Determine the [x, y] coordinate at the center of the cell enclosing the given text.  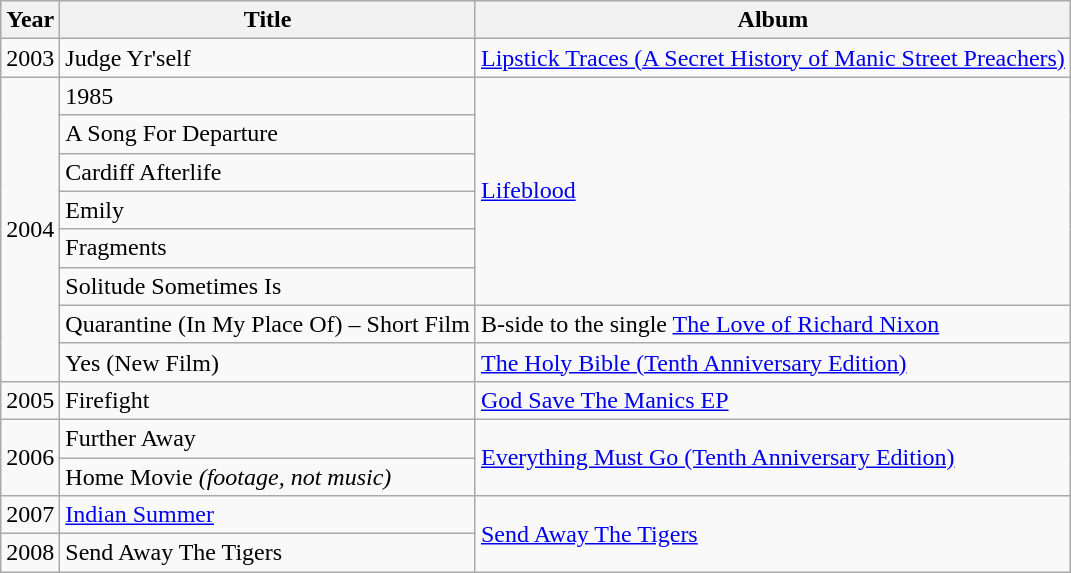
2006 [30, 457]
B-side to the single The Love of Richard Nixon [772, 324]
Judge Yr'self [268, 58]
Album [772, 20]
Year [30, 20]
Quarantine (In My Place Of) – Short Film [268, 324]
2004 [30, 229]
Lipstick Traces (A Secret History of Manic Street Preachers) [772, 58]
Firefight [268, 400]
Emily [268, 210]
1985 [268, 96]
2008 [30, 553]
2005 [30, 400]
2007 [30, 515]
Fragments [268, 248]
Further Away [268, 438]
Title [268, 20]
Lifeblood [772, 191]
Cardiff Afterlife [268, 172]
Indian Summer [268, 515]
Everything Must Go (Tenth Anniversary Edition) [772, 457]
God Save The Manics EP [772, 400]
Solitude Sometimes Is [268, 286]
Home Movie (footage, not music) [268, 477]
A Song For Departure [268, 134]
2003 [30, 58]
Yes (New Film) [268, 362]
The Holy Bible (Tenth Anniversary Edition) [772, 362]
